Return (x, y) of the center of cell containing provided text 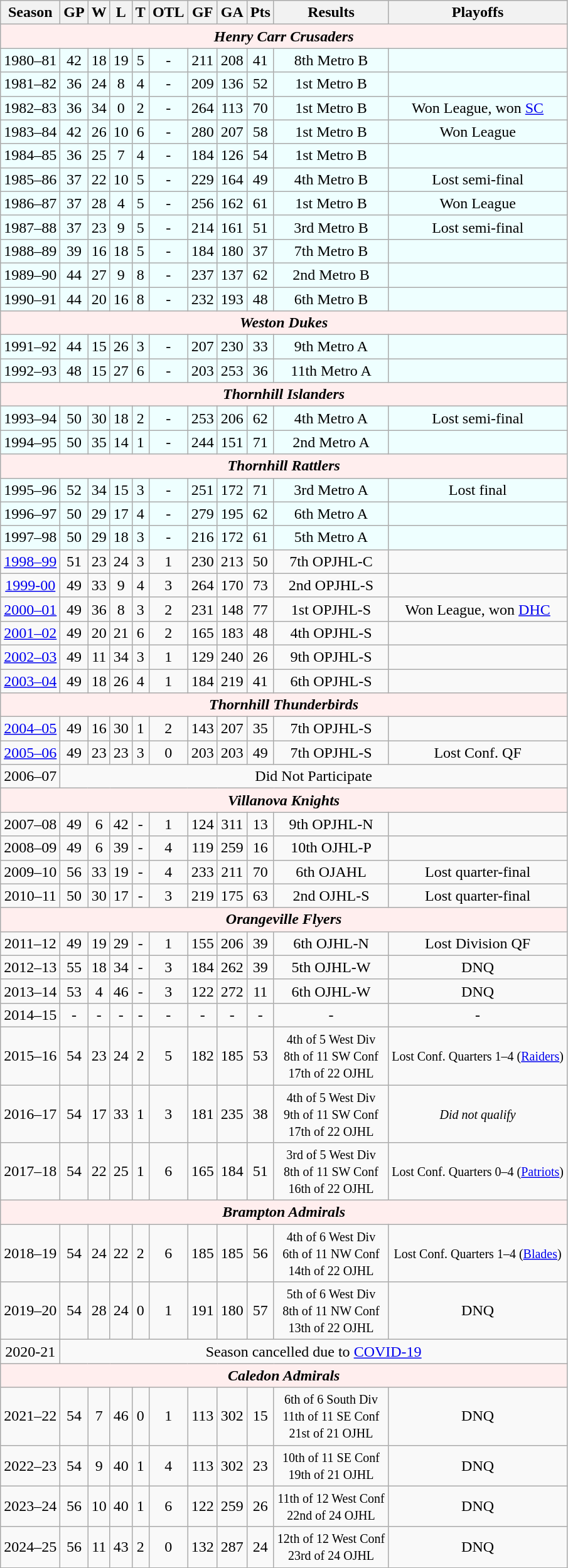
1999-00 (30, 585)
1984–85 (30, 156)
Villanova Knights (284, 800)
Thornhill Thunderbirds (284, 705)
12th of 12 West Conf23rd of 24 OJHL (331, 1547)
2008–09 (30, 848)
1993–94 (30, 418)
Season (30, 13)
1992–93 (30, 371)
L (121, 13)
2005–06 (30, 753)
Thornhill Rattlers (284, 466)
164 (232, 179)
1990–91 (30, 299)
Brampton Admirals (284, 1212)
5th Metro A (331, 538)
151 (232, 442)
4th of 5 West Div8th of 11 SW Conf17th of 22 OJHL (331, 1056)
1996–97 (30, 514)
2009–10 (30, 872)
Thornhill Islanders (284, 395)
6th OPJHL-S (331, 681)
162 (232, 203)
6th of 6 South Div11th of 11 SE Conf21st of 21 OJHL (331, 1416)
132 (202, 1547)
Lost Conf. Quarters 1–4 (Raiders) (478, 1056)
2013–14 (30, 991)
Lost Division QF (478, 943)
148 (232, 609)
2023–24 (30, 1507)
3rd Metro B (331, 227)
3rd of 5 West Div8th of 11 SW Conf16th of 22 OJHL (331, 1172)
311 (232, 824)
58 (260, 132)
2015–16 (30, 1056)
2001–02 (30, 633)
2000–01 (30, 609)
126 (232, 156)
6th Metro B (331, 299)
1983–84 (30, 132)
10th of 11 SE Conf19th of 21 OJHL (331, 1465)
2007–08 (30, 824)
272 (232, 991)
6th OJHL-W (331, 991)
193 (232, 299)
244 (202, 442)
251 (202, 490)
2022–23 (30, 1465)
161 (232, 227)
182 (202, 1056)
1995–96 (30, 490)
1981–82 (30, 84)
136 (232, 84)
14 (121, 442)
13 (260, 824)
1994–95 (30, 442)
6th OJHL-N (331, 943)
4th Metro B (331, 179)
213 (232, 561)
1st OPJHL-S (331, 609)
209 (202, 84)
GA (232, 13)
2004–05 (30, 729)
Lost final (478, 490)
4th OPJHL-S (331, 633)
57 (260, 1311)
4th of 6 West Div6th of 11 NW Conf14th of 22 OJHL (331, 1253)
T (141, 13)
Caledon Admirals (284, 1375)
5th of 6 West Div8th of 11 NW Conf13th of 22 OJHL (331, 1311)
GF (202, 13)
195 (232, 514)
9th OPJHL-N (331, 824)
Orangeville Flyers (284, 919)
Did not qualify (478, 1114)
229 (202, 179)
1980–81 (30, 60)
77 (260, 609)
9th OPJHL-S (331, 657)
Lost Conf. Quarters 1–4 (Blades) (478, 1253)
11th of 12 West Conf22nd of 24 OJHL (331, 1507)
9th Metro A (331, 347)
129 (202, 657)
1997–98 (30, 538)
1982–83 (30, 108)
175 (232, 896)
191 (202, 1311)
Results (331, 13)
GP (74, 13)
4th Metro A (331, 418)
208 (232, 60)
216 (202, 538)
1998–99 (30, 561)
63 (260, 896)
2019–20 (30, 1311)
5th OJHL-W (331, 967)
2014–15 (30, 1015)
Won League, won DHC (478, 609)
2003–04 (30, 681)
6th OJAHL (331, 872)
38 (260, 1114)
1986–87 (30, 203)
233 (202, 872)
2006–07 (30, 776)
2020-21 (30, 1352)
1988–89 (30, 251)
170 (232, 585)
Did Not Participate (314, 776)
Season cancelled due to COVID-19 (314, 1352)
21 (121, 633)
Won League, won SC (478, 108)
2nd OPJHL-S (331, 585)
Playoffs (478, 13)
124 (202, 824)
43 (121, 1547)
7th OPJHL-C (331, 561)
Lost Conf. QF (478, 753)
143 (202, 729)
2010–11 (30, 896)
155 (202, 943)
Henry Carr Crusaders (284, 36)
287 (232, 1547)
279 (202, 514)
181 (202, 1114)
119 (202, 848)
280 (202, 132)
10th OJHL-P (331, 848)
2nd Metro B (331, 275)
1989–90 (30, 275)
2016–17 (30, 1114)
262 (232, 967)
Pts (260, 13)
183 (232, 633)
2012–13 (30, 967)
2002–03 (30, 657)
11th Metro A (331, 371)
55 (74, 967)
Lost Conf. Quarters 0–4 (Patriots) (478, 1172)
2017–18 (30, 1172)
232 (202, 299)
2nd OJHL-S (331, 896)
240 (232, 657)
Weston Dukes (284, 323)
237 (202, 275)
2021–22 (30, 1416)
137 (232, 275)
2011–12 (30, 943)
7th Metro B (331, 251)
6th Metro A (331, 514)
235 (232, 1114)
2018–19 (30, 1253)
1985–86 (30, 179)
W (99, 13)
2nd Metro A (331, 442)
256 (202, 203)
73 (260, 585)
231 (202, 609)
4th of 5 West Div9th of 11 SW Conf17th of 22 OJHL (331, 1114)
8th Metro B (331, 60)
1991–92 (30, 347)
2024–25 (30, 1547)
3rd Metro A (331, 490)
214 (202, 227)
OTL (168, 13)
1987–88 (30, 227)
